Extract the [x, y] coordinate from the center of the cell holding the provided text.  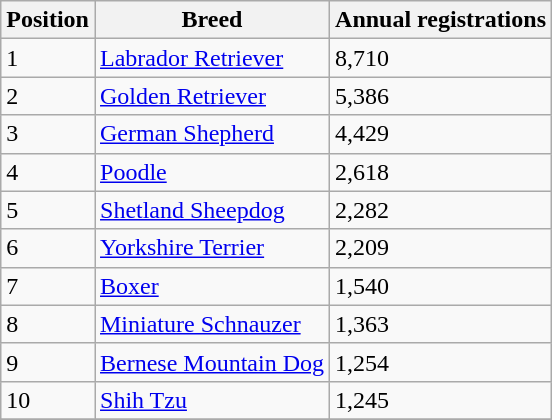
4 [48, 172]
2,618 [441, 172]
2,282 [441, 210]
8 [48, 324]
Yorkshire Terrier [212, 248]
8,710 [441, 58]
Position [48, 20]
1,245 [441, 400]
1,363 [441, 324]
4,429 [441, 134]
German Shepherd [212, 134]
3 [48, 134]
5 [48, 210]
5,386 [441, 96]
Breed [212, 20]
Boxer [212, 286]
Bernese Mountain Dog [212, 362]
1,254 [441, 362]
Labrador Retriever [212, 58]
Miniature Schnauzer [212, 324]
9 [48, 362]
Poodle [212, 172]
2 [48, 96]
10 [48, 400]
Shetland Sheepdog [212, 210]
Annual registrations [441, 20]
2,209 [441, 248]
7 [48, 286]
Shih Tzu [212, 400]
Golden Retriever [212, 96]
6 [48, 248]
1 [48, 58]
1,540 [441, 286]
